From the cell containing the given text, extract its center point as [X, Y] coordinate. 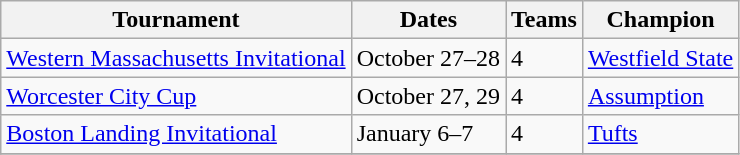
Assumption [660, 96]
Teams [544, 20]
January 6–7 [428, 134]
Dates [428, 20]
Westfield State [660, 58]
Tufts [660, 134]
October 27, 29 [428, 96]
Tournament [176, 20]
Worcester City Cup [176, 96]
Boston Landing Invitational [176, 134]
Western Massachusetts Invitational [176, 58]
Champion [660, 20]
October 27–28 [428, 58]
